Search for the cell housing the specified text and yield its [x, y] center coordinate. 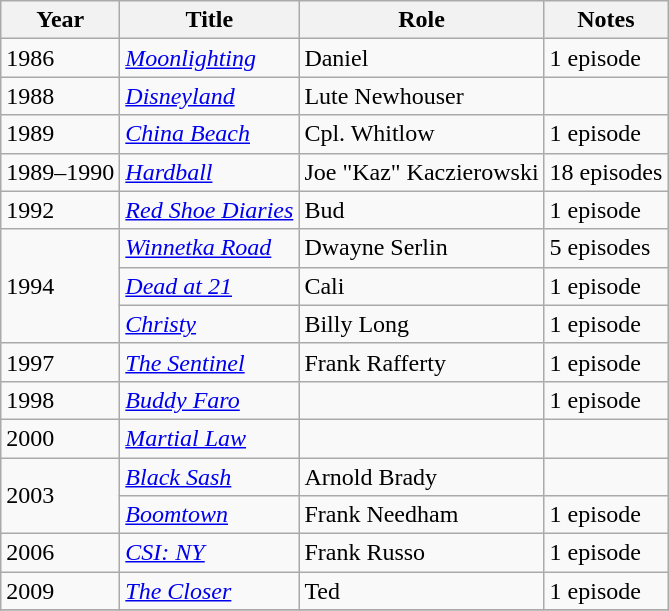
The Sentinel [210, 362]
China Beach [210, 134]
Moonlighting [210, 58]
Joe "Kaz" Kaczierowski [422, 172]
5 episodes [606, 248]
1994 [60, 286]
Disneyland [210, 96]
Notes [606, 20]
Buddy Faro [210, 400]
Ted [422, 591]
18 episodes [606, 172]
1992 [60, 210]
2009 [60, 591]
Frank Russo [422, 553]
Hardball [210, 172]
1989–1990 [60, 172]
Bud [422, 210]
Frank Rafferty [422, 362]
Christy [210, 324]
Red Shoe Diaries [210, 210]
1986 [60, 58]
Black Sash [210, 477]
Title [210, 20]
Lute Newhouser [422, 96]
Frank Needham [422, 515]
Arnold Brady [422, 477]
1997 [60, 362]
Winnetka Road [210, 248]
2000 [60, 438]
Cali [422, 286]
1989 [60, 134]
Martial Law [210, 438]
Cpl. Whitlow [422, 134]
Billy Long [422, 324]
1988 [60, 96]
2006 [60, 553]
The Closer [210, 591]
1998 [60, 400]
2003 [60, 496]
Daniel [422, 58]
Dwayne Serlin [422, 248]
Boomtown [210, 515]
Role [422, 20]
CSI: NY [210, 553]
Year [60, 20]
Dead at 21 [210, 286]
